Extract the [X, Y] coordinate from the center of the cell holding the provided text.  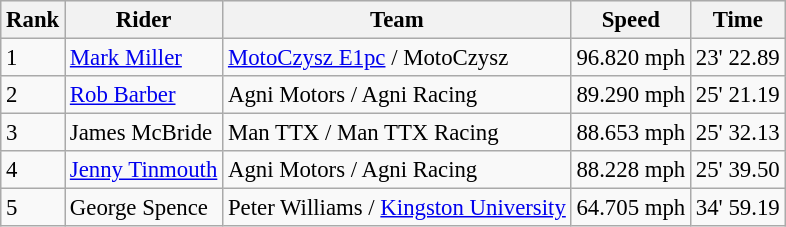
5 [33, 208]
25' 39.50 [738, 170]
George Spence [144, 208]
Rob Barber [144, 95]
Time [738, 20]
2 [33, 95]
25' 21.19 [738, 95]
Team [397, 20]
25' 32.13 [738, 133]
Jenny Tinmouth [144, 170]
Rank [33, 20]
34' 59.19 [738, 208]
88.228 mph [630, 170]
88.653 mph [630, 133]
James McBride [144, 133]
4 [33, 170]
3 [33, 133]
1 [33, 58]
Peter Williams / Kingston University [397, 208]
Speed [630, 20]
64.705 mph [630, 208]
Rider [144, 20]
Man TTX / Man TTX Racing [397, 133]
96.820 mph [630, 58]
MotoCzysz E1pc / MotoCzysz [397, 58]
23' 22.89 [738, 58]
89.290 mph [630, 95]
Mark Miller [144, 58]
